Search for the cell housing the specified text and yield its [X, Y] center coordinate. 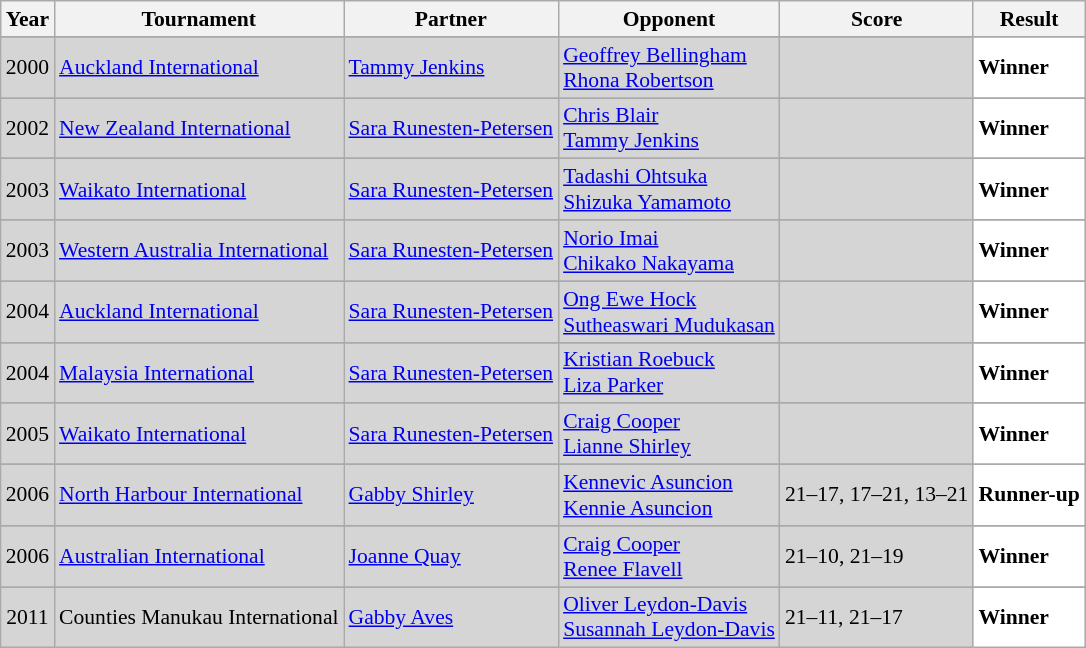
Geoffrey Bellingham Rhona Robertson [669, 68]
21–11, 21–17 [877, 618]
Tournament [199, 19]
Result [1028, 19]
2000 [28, 68]
Opponent [669, 19]
Year [28, 19]
Malaysia International [199, 372]
North Harbour International [199, 496]
Oliver Leydon-Davis Susannah Leydon-Davis [669, 618]
Kristian Roebuck Liza Parker [669, 372]
Australian International [199, 556]
Tadashi Ohtsuka Shizuka Yamamoto [669, 190]
Gabby Aves [452, 618]
Tammy Jenkins [452, 68]
Gabby Shirley [452, 496]
Craig Cooper Lianne Shirley [669, 434]
21–10, 21–19 [877, 556]
Western Australia International [199, 250]
Counties Manukau International [199, 618]
Joanne Quay [452, 556]
2005 [28, 434]
Partner [452, 19]
Kennevic Asuncion Kennie Asuncion [669, 496]
21–17, 17–21, 13–21 [877, 496]
New Zealand International [199, 128]
Runner-up [1028, 496]
2011 [28, 618]
Score [877, 19]
Craig Cooper Renee Flavell [669, 556]
Chris Blair Tammy Jenkins [669, 128]
2002 [28, 128]
Ong Ewe Hock Sutheaswari Mudukasan [669, 312]
Norio Imai Chikako Nakayama [669, 250]
